Identify which cell holds the provided text, then report its [X, Y] central coordinate. 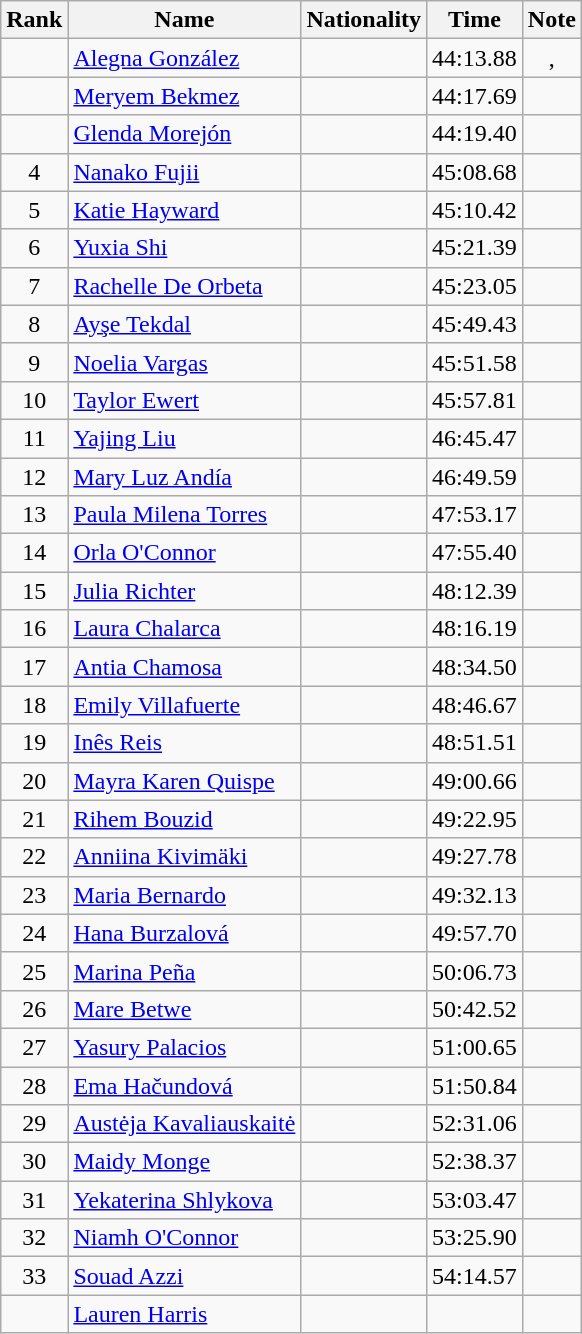
53:03.47 [475, 1200]
49:32.13 [475, 895]
Alegna González [184, 58]
Anniina Kivimäki [184, 857]
Niamh O'Connor [184, 1238]
Katie Hayward [184, 210]
48:12.39 [475, 591]
Nationality [364, 20]
Mare Betwe [184, 1009]
Lauren Harris [184, 1314]
Time [475, 20]
45:21.39 [475, 248]
Meryem Bekmez [184, 96]
45:23.05 [475, 286]
Maria Bernardo [184, 895]
53:25.90 [475, 1238]
12 [34, 477]
Nanako Fujii [184, 172]
47:53.17 [475, 515]
28 [34, 1085]
27 [34, 1047]
Ema Hačundová [184, 1085]
Hana Burzalová [184, 933]
44:17.69 [475, 96]
18 [34, 705]
17 [34, 667]
10 [34, 400]
Mayra Karen Quispe [184, 781]
Inês Reis [184, 743]
Souad Azzi [184, 1276]
14 [34, 553]
33 [34, 1276]
Austėja Kavaliauskaitė [184, 1124]
Julia Richter [184, 591]
48:46.67 [475, 705]
45:10.42 [475, 210]
44:19.40 [475, 134]
51:50.84 [475, 1085]
32 [34, 1238]
, [552, 58]
48:16.19 [475, 629]
Noelia Vargas [184, 362]
Ayşe Tekdal [184, 324]
Laura Chalarca [184, 629]
16 [34, 629]
Paula Milena Torres [184, 515]
8 [34, 324]
Mary Luz Andía [184, 477]
51:00.65 [475, 1047]
25 [34, 971]
Taylor Ewert [184, 400]
Maidy Monge [184, 1162]
7 [34, 286]
Rank [34, 20]
Orla O'Connor [184, 553]
45:49.43 [475, 324]
15 [34, 591]
Name [184, 20]
30 [34, 1162]
Antia Chamosa [184, 667]
49:00.66 [475, 781]
Yekaterina Shlykova [184, 1200]
49:22.95 [475, 819]
Marina Peña [184, 971]
48:34.50 [475, 667]
45:51.58 [475, 362]
47:55.40 [475, 553]
46:45.47 [475, 438]
Yuxia Shi [184, 248]
Yasury Palacios [184, 1047]
49:27.78 [475, 857]
50:06.73 [475, 971]
45:08.68 [475, 172]
44:13.88 [475, 58]
11 [34, 438]
26 [34, 1009]
52:31.06 [475, 1124]
20 [34, 781]
Note [552, 20]
19 [34, 743]
9 [34, 362]
21 [34, 819]
4 [34, 172]
Yajing Liu [184, 438]
Rachelle De Orbeta [184, 286]
13 [34, 515]
50:42.52 [475, 1009]
54:14.57 [475, 1276]
31 [34, 1200]
29 [34, 1124]
49:57.70 [475, 933]
46:49.59 [475, 477]
Glenda Morejón [184, 134]
22 [34, 857]
23 [34, 895]
5 [34, 210]
24 [34, 933]
52:38.37 [475, 1162]
48:51.51 [475, 743]
Emily Villafuerte [184, 705]
6 [34, 248]
Rihem Bouzid [184, 819]
45:57.81 [475, 400]
